Identify which cell holds the provided text, then report its (x, y) central coordinate. 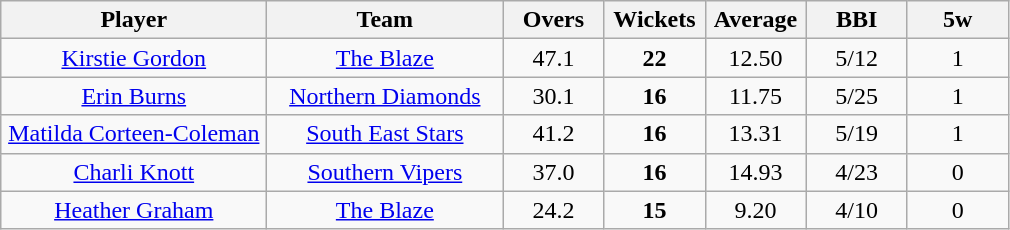
41.2 (554, 134)
Northern Diamonds (385, 96)
South East Stars (385, 134)
Average (756, 20)
Wickets (654, 20)
Team (385, 20)
11.75 (756, 96)
BBI (856, 20)
Charli Knott (134, 172)
13.31 (756, 134)
Player (134, 20)
5/19 (856, 134)
14.93 (756, 172)
Heather Graham (134, 210)
5/12 (856, 58)
15 (654, 210)
Overs (554, 20)
Kirstie Gordon (134, 58)
Erin Burns (134, 96)
5/25 (856, 96)
22 (654, 58)
37.0 (554, 172)
12.50 (756, 58)
4/10 (856, 210)
24.2 (554, 210)
47.1 (554, 58)
4/23 (856, 172)
5w (958, 20)
Southern Vipers (385, 172)
30.1 (554, 96)
9.20 (756, 210)
Matilda Corteen-Coleman (134, 134)
